Return the (X, Y) coordinate for the center point of the cell that contains the specified text.  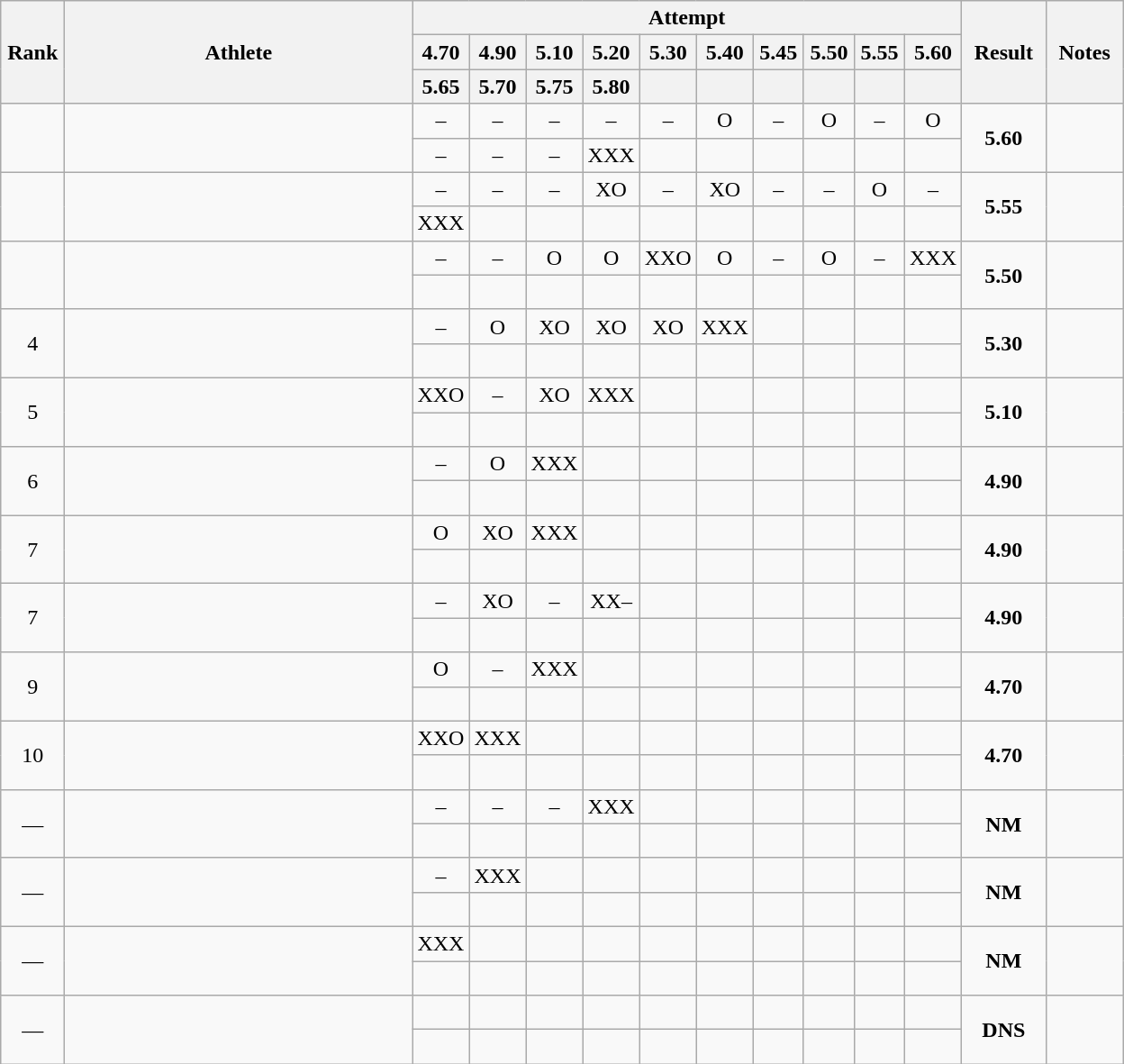
5.80 (611, 86)
5.70 (497, 86)
4 (32, 343)
XX– (611, 601)
10 (32, 755)
Rank (32, 52)
5.65 (441, 86)
DNS (1004, 1030)
5.45 (778, 52)
5.20 (611, 52)
5.75 (555, 86)
5 (32, 412)
Athlete (239, 52)
5.40 (724, 52)
9 (32, 687)
Attempt (687, 18)
6 (32, 481)
Result (1004, 52)
Notes (1084, 52)
